Detect which cell encompasses the target text, then output its (x, y) center coordinate. 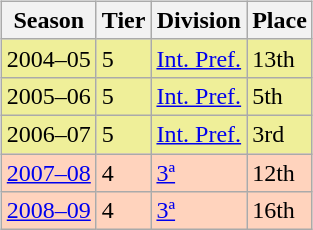
3rd (280, 134)
2008–09 (48, 211)
16th (280, 211)
5th (280, 96)
2007–08 (48, 173)
13th (280, 58)
2004–05 (48, 58)
Division (199, 20)
12th (280, 173)
Place (280, 20)
2006–07 (48, 134)
2005–06 (48, 96)
Tier (124, 20)
Season (48, 20)
